Pinpoint the cell where the given text exists, returning its (X, Y) midpoint coordinate. 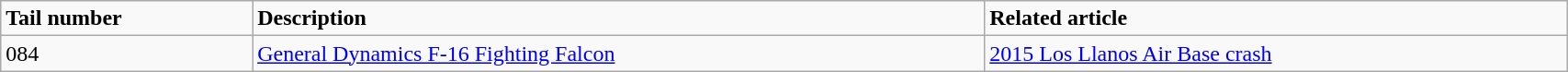
Description (619, 18)
2015 Los Llanos Air Base crash (1276, 54)
084 (127, 54)
General Dynamics F-16 Fighting Falcon (619, 54)
Related article (1276, 18)
Tail number (127, 18)
